Detect which cell encompasses the target text, then output its [x, y] center coordinate. 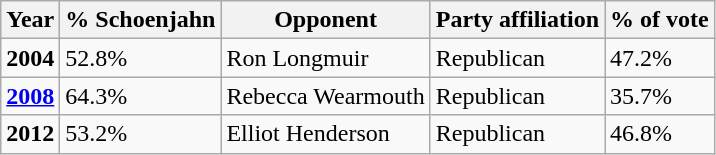
47.2% [660, 58]
46.8% [660, 134]
Year [30, 20]
35.7% [660, 96]
Elliot Henderson [326, 134]
% Schoenjahn [140, 20]
2004 [30, 58]
2008 [30, 96]
Opponent [326, 20]
53.2% [140, 134]
% of vote [660, 20]
2012 [30, 134]
Party affiliation [517, 20]
Rebecca Wearmouth [326, 96]
52.8% [140, 58]
Ron Longmuir [326, 58]
64.3% [140, 96]
